For the text-containing cell, return its midpoint in [X, Y] coordinate format. 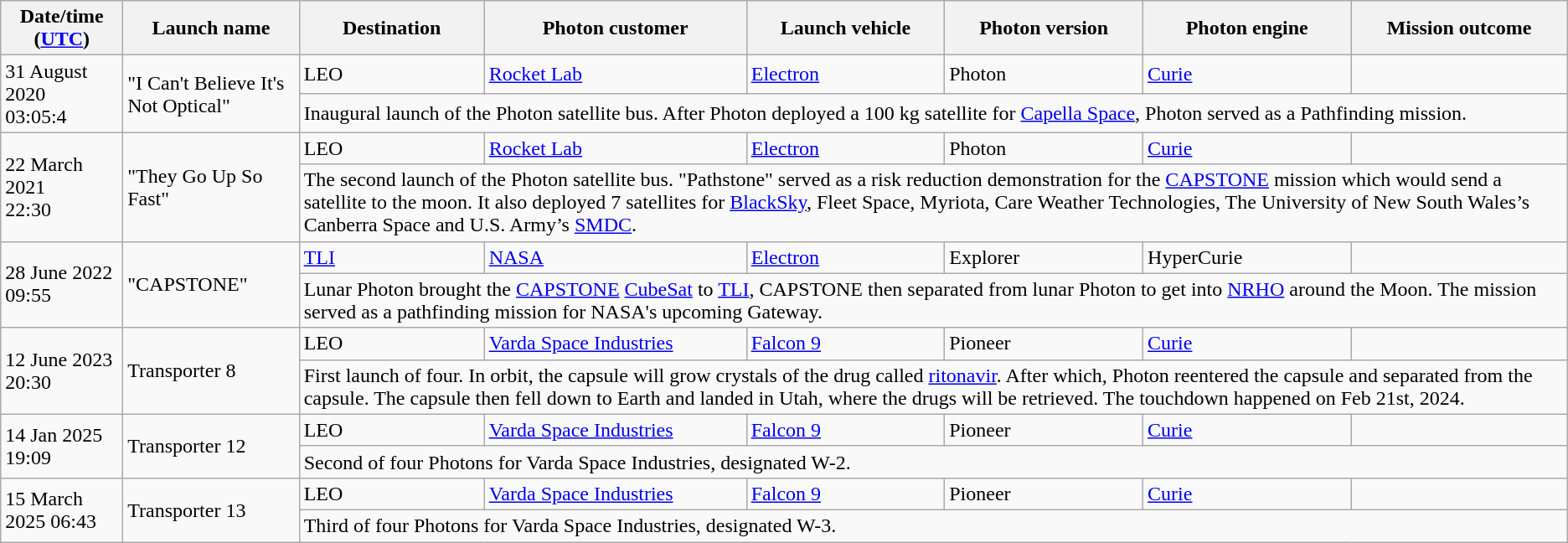
Inaugural launch of the Photon satellite bus. After Photon deployed a 100 kg satellite for Capella Space, Photon served as a Pathfinding mission. [933, 113]
Explorer [1044, 257]
Transporter 13 [211, 509]
Transporter 12 [211, 446]
"I Can't Believe It's Not Optical" [211, 94]
Photon version [1044, 28]
Launch name [211, 28]
Mission outcome [1459, 28]
12 June 202320:30 [62, 370]
Launch vehicle [845, 28]
"CAPSTONE" [211, 285]
Date/time(UTC) [62, 28]
28 June 202209:55 [62, 285]
Third of four Photons for Varda Space Industries, designated W-3. [933, 525]
"They Go Up So Fast" [211, 187]
22 March 202122:30 [62, 187]
Destination [392, 28]
15 March 2025 06:43 [62, 509]
Photon customer [615, 28]
Transporter 8 [211, 370]
31 August 202003:05:4 [62, 94]
HyperCurie [1247, 257]
Photon engine [1247, 28]
TLI [392, 257]
NASA [615, 257]
Second of four Photons for Varda Space Industries, designated W-2. [933, 462]
14 Jan 2025 19:09 [62, 446]
